Output the [X, Y] coordinate of the center of the cell containing the given text.  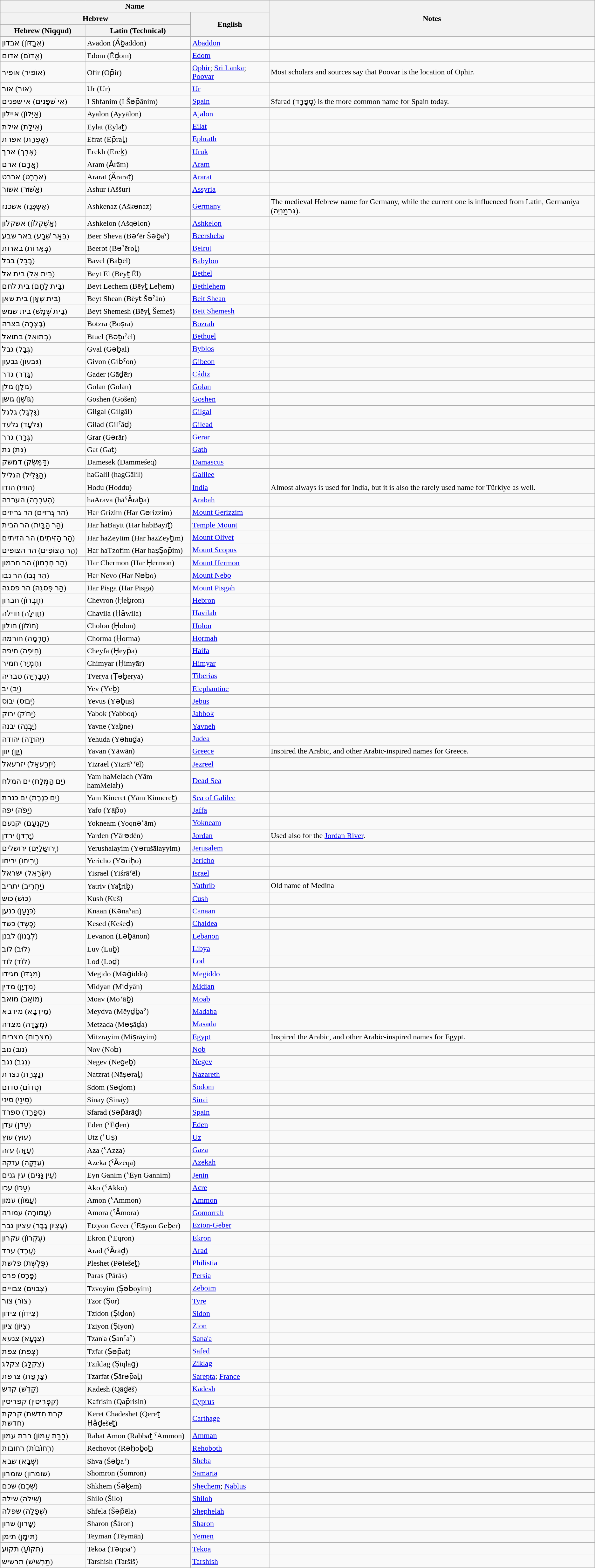
Assyria [230, 189]
Beersheba [230, 236]
אֱדוֹם) אדום) [43, 55]
נָצְרַת) נצרת) [43, 1074]
Israel [230, 873]
אֲרָם) ארם) [43, 164]
Sharon (Šāron) [138, 1524]
Shfela (Šəp̄ēla) [138, 1511]
שִׁילֹה) שילה) [43, 1499]
Tekoa [230, 1549]
נֶגֶב) נגב) [43, 1062]
Moav (Moˀāḇ) [138, 999]
Latin (Technical) [138, 31]
Etzyon Gever (ˁEṣyon Geḇer) [138, 1225]
Har haZeytim (Har hazZeyṯim) [138, 538]
רַבַּת עַמּוֹן) רבת עמון) [43, 1436]
שָׁרוֹן) שרון) [43, 1524]
Yizrael (Yizrāˁˀēl) [138, 764]
תֵּימָן) תימן) [43, 1536]
שׁוֹמרוֹן) שומרון) [43, 1473]
סִינַי) סיני) [43, 1100]
Tziklag (Ṣiqlaḡ) [138, 1364]
Yokneam (Yoqnəˁām) [138, 823]
מִצְרָיִם) מצרים) [43, 1037]
עַזָּה) עזה) [43, 1150]
India [230, 487]
Masada [230, 1024]
עֵין גַּנִּים) עין גנים) [43, 1175]
יָוָן) יוון) [43, 751]
הַר הַזֵּיתִים) הר הזיתים) [43, 538]
הודּוּ) הודו) [43, 487]
Mount Hermon [230, 563]
Arabah [230, 500]
Inspired the Arabic, and other Arabic-inspired names for Egypt. [432, 1037]
Megiddo [230, 974]
עֲזֵקָה) עזקה) [43, 1162]
שְׁפֵלָה) שפלה) [43, 1511]
Ur (Ur) [138, 89]
Shephelah [230, 1511]
Goshen (Gošen) [138, 399]
Amon (ˁAmmon) [138, 1200]
Shilo (Šilo) [138, 1499]
Acre [230, 1188]
Cheyfa (Ḥeyp̄a) [138, 651]
Shiloh [230, 1499]
מֵידְבָא) מידבא) [43, 1012]
Yam Kineret (Yām Kinnereṯ) [138, 798]
Beyt El (Bēyṯ Ēl) [138, 273]
Negev [230, 1062]
גַּת) גת) [43, 450]
Gilead [230, 424]
Sidon [230, 1313]
Ur [230, 89]
אֵילַת) אילת) [43, 127]
The medieval Hebrew name for Germany, while the current one is influenced from Latin, Germaniya (גֶּרְמַנְיָה). [432, 206]
יְרוּשָלַיִּם) ירושלים) [43, 848]
Gilad (Gilˁāḏ) [138, 424]
גִּלעָד) גלעד) [43, 424]
Tiberias [230, 676]
Yehuda (Yəhuḏa) [138, 739]
Beer Sheva (Bəˀēr Šəḇaˁ) [138, 236]
Jerusalem [230, 848]
Natzrat (Nāṣəraṯ) [138, 1074]
Mount Scopus [230, 550]
פְּלֶשֶׁת) פלשת) [43, 1263]
Beit Shemesh [230, 311]
Har Nevo (Har Nəḇo) [138, 575]
Utz (ˁUṣ) [138, 1137]
אַיָּלוֹן) איילון) [43, 114]
Jebus [230, 701]
Yericho (Yəriḥo) [138, 861]
Kafrisin (Qap̄risin) [138, 1401]
Yathrib [230, 886]
Jabbok [230, 714]
Btuel (Bəṯuˀēl) [138, 336]
Eilat [230, 127]
יָם הַמֶּלַח) ים המלח) [43, 781]
צִקְלַג) צקלג) [43, 1364]
Lod (Loḏ) [138, 961]
Uruk [230, 152]
Beyt Shean (Bēyṯ Šəˀān) [138, 299]
Tzan'a (Ṣanˁaˀ) [138, 1338]
Tzfat (Ṣəp̄aṯ) [138, 1351]
Ashkelon [230, 223]
בֵּית שְׁאָן) בית שאן) [43, 299]
יְהוּדָה) יהודה) [43, 739]
Ararat (Ǎraraṭ) [138, 177]
אֶרֶך) ארך) [43, 152]
Nob [230, 1049]
Canaan [230, 911]
Shomron (Šomron) [138, 1473]
Damesek (Dammeśeq) [138, 462]
Hebron [230, 601]
עוּץ) עוץ) [43, 1137]
חֲוִילָה) חוילה) [43, 613]
Damascus [230, 462]
Amora (ˁǍmora) [138, 1213]
יָפֹה) יפה) [43, 810]
Rehoboth [230, 1448]
Zion [230, 1326]
Tziyon (Ṣiyon) [138, 1326]
חֵיפָה) חיפה) [43, 651]
יַבְנֶה) יבנה) [43, 726]
אֲבַדּוֹן) אבדון) [43, 43]
בֵּית לֶחֶם) בית לחם) [43, 286]
בְּתוּאֵל) בתואל) [43, 336]
Eyn Ganim (ˁĒyn Gannim) [138, 1175]
Ashkenaz (Aškənaz) [138, 206]
English [230, 24]
לוּב) לוב) [43, 949]
Eylat (Ēylaṯ) [138, 127]
Kadesh (Qāḏēš) [138, 1389]
Holon [230, 626]
Ophir; Sri Lanka; Poovar [230, 72]
Himyar [230, 663]
שְׁבָא) שבא) [43, 1461]
Chaldea [230, 924]
Lebanon [230, 936]
גָּדֵר) גדר) [43, 374]
Bethel [230, 273]
Ashkelon (Ašqəlon) [138, 223]
אוֹפִיר) אופיר) [43, 72]
יַבּוֹק) יבוק) [43, 714]
Botzra (Boṣra) [138, 324]
Sharon [230, 1524]
עֵדֶן) עדן) [43, 1125]
Safed [230, 1351]
Beerot (Bəˀēroṯ) [138, 248]
Almost always is used for India, but it is also the rarely used name for Türkiye as well. [432, 487]
עֶצְיוֹן גֶּבֶר) עציון גבר) [43, 1225]
Yavneh [230, 726]
Aram (Ǎrām) [138, 164]
Kesed (Keśeḏ) [138, 924]
אִי שׁפָנִים) אי שפנים) [43, 101]
Mount Gerizzim [230, 512]
Beyt Lechem (Bēyṯ Leḥem) [138, 286]
Erekh (Ereḵ) [138, 152]
Shva (Šəḇaˀ) [138, 1461]
בְּאֵר שֶׁבַע) באר שבע) [43, 236]
הַר פִּסְגָה) הר פסגה) [43, 588]
Shechem; Nablus [230, 1486]
Judea [230, 739]
Ephrath [230, 139]
Edom (Ěḏom) [138, 55]
Cádiz [230, 374]
כֶּשֶׂד) כשד) [43, 924]
פָּרָס) פרס) [43, 1276]
Tekoa (Təqoaˁ) [138, 1549]
Yevus (Yəḇus) [138, 701]
Yafo (Yāp̄o) [138, 810]
Cush [230, 898]
צִידוֹן) צידון) [43, 1313]
Goshen [230, 399]
חִמְיָר) חמיר) [43, 663]
Lod [230, 961]
Ekron [230, 1238]
Persia [230, 1276]
Levanon (Ləḇānon) [138, 936]
Ofir (Op̄ir) [138, 72]
Bavel (Bāḇēl) [138, 261]
אַשּׁוּר) אשור) [43, 189]
Yavne (Yaḇne) [138, 726]
בָּצְרָה) בצרה) [43, 324]
עַמּוֹן) עמון) [43, 1200]
נוֹב) נוב) [43, 1049]
גִּלְגָּל) גלגל) [43, 412]
Philistia [230, 1263]
Cholon (Ḥolon) [138, 626]
רְחוֹבוֹת) רחובות) [43, 1448]
כְּנַעַן) כנען) [43, 911]
סְפָרָד) ספרד) [43, 1112]
Sea of Galilee [230, 798]
Used also for the Jordan River. [432, 836]
הַגָּלִיל) הגליל) [43, 475]
Hebrew (Niqqud) [43, 31]
Aram [230, 164]
Yerushalayim (Yərušālayyim) [138, 848]
גִּבעוֹן) גבעון) [43, 361]
Ajalon [230, 114]
Elephantine [230, 689]
Cyprus [230, 1401]
Eden [230, 1125]
Bethlehem [230, 286]
Metzada (Məṣāḏa) [138, 1024]
Bethuel [230, 336]
Sdom (Səḏom) [138, 1087]
Sheba [230, 1461]
צְפַת) צפת) [43, 1351]
Amman [230, 1436]
Nazareth [230, 1074]
Jenin [230, 1175]
Efrat (Ep̄raṯ) [138, 139]
הַר גְּרִזִּים) הר גריזים) [43, 512]
בָּבֵל) בבל) [43, 261]
צָרְפַת) צרפת) [43, 1376]
Sarepta; France [230, 1376]
Madaba [230, 1012]
Yam haMelach (Yām hamMelaḥ) [138, 781]
מִדְיָן) מדין) [43, 986]
Ekron (ˁEqron) [138, 1238]
Libya [230, 949]
עַכּוֹ) עכו) [43, 1188]
Tzarfat (Ṣārəp̄aṯ) [138, 1376]
Chevron (Ḥeḇron) [138, 601]
יַם כִּנֶּרֶת) ים כנרת) [43, 798]
Egypt [230, 1037]
Ezion-Geber [230, 1225]
עֶקְרוֹן) עקרון) [43, 1238]
Tarshish (Taršiš) [138, 1561]
Eden (ˁĒḏen) [138, 1125]
Yarden (Yārədēn) [138, 836]
Azekah [230, 1162]
Paras (Pārās) [138, 1276]
Kadesh [230, 1389]
Har Grizim (Har Gərizzim) [138, 512]
Yev (Yēḇ) [138, 689]
Knaan (Kənaˁan) [138, 911]
צַנְעָא) צנעא) [43, 1338]
Rabat Amon (Rabbaṯ ˁAmmon) [138, 1436]
Greece [230, 751]
Nov (Noḇ) [138, 1049]
יָקְנְעָם) יקנעם) [43, 823]
תַּרְשִׁישׁ) תרשיש) [43, 1561]
haGalil (hagGālil) [138, 475]
תְּקוֹעַ) תקוע) [43, 1549]
Chavila (Ḥǎwila) [138, 613]
יָרְדֵּן) ירדן) [43, 836]
אֲרָרָט) אררט) [43, 177]
Sfarad (Səp̄ārāḏ) [138, 1112]
עֲרָד) ערד) [43, 1250]
Ammon [230, 1200]
Sfarad (סְפָרָד) is the more common name for Spain today. [432, 101]
שְׁכֶם) שכם) [43, 1486]
Mount Nebo [230, 575]
Meydva (Mēyḏḇaˀ) [138, 1012]
Tzidon (Ṣiḏon) [138, 1313]
Gader (Gāḏēr) [138, 374]
Mount Pisgah [230, 588]
Megido (Məḡiddo) [138, 974]
Beirut [230, 248]
אַשְׁכְּנַז) אשכנז) [43, 206]
Sodom [230, 1087]
Havilah [230, 613]
Dead Sea [230, 781]
גּוֹלָן) גולן) [43, 387]
אַשְׁקְלוֹן) אשקלון) [43, 223]
Moab [230, 999]
בְּאֵרוֹת) בארות) [43, 248]
Jericho [230, 861]
צְבוֹיִּם) צבויים) [43, 1288]
הָעֲרָבָה) הערבה) [43, 500]
יְרִיחוֹ) יריחו) [43, 861]
Beit Shean [230, 299]
Yavan (Yāwān) [138, 751]
צוֹר) צור) [43, 1301]
עֲמוֹרָה) עמורה) [43, 1213]
Shkhem (Šəḵem) [138, 1486]
Midyan (Miḏyān) [138, 986]
חֶבְרוֹן) חברון) [43, 601]
Tyre [230, 1301]
Gaza [230, 1150]
Haifa [230, 651]
Inspired the Arabic, and other Arabic-inspired names for Greece. [432, 751]
haArava (hāˁǍrāḇa) [138, 500]
הַר נְבוֹ) הר נבו) [43, 575]
Sinai [230, 1100]
קָדֵשׁ) קדש) [43, 1389]
Tverya (Ṭəḇerya) [138, 676]
Gath [230, 450]
Sana'a [230, 1338]
Ako (ˁAkko) [138, 1188]
Yemen [230, 1536]
Edom [230, 55]
הַר הַבַּיִת) הר הבית) [43, 525]
הַר הַצּוֹפִים) הר הצופים) [43, 550]
Keret Chadeshet (Qereṯ Ḥǎḏešeṯ) [138, 1419]
Jezreel [230, 764]
יַתְרִיב) יתריב) [43, 886]
Hebrew [95, 18]
Har haBayit (Har habBayiṯ) [138, 525]
גּוֹשֶׁן) גושן) [43, 399]
Yatriv (Yaṯriḇ) [138, 886]
Gval (Gəḇal) [138, 349]
Name [135, 6]
Ararat [230, 177]
Azeka (ˁǍzēqa) [138, 1162]
Rechovot (Rəḥoḇoṯ) [138, 1448]
אוּר) אור) [43, 89]
Germany [230, 206]
Carthage [230, 1419]
Babylon [230, 261]
חוֹלוֹן) חולון) [43, 626]
Sinay (Sinay) [138, 1100]
לְבָנוֹן) לבנן) [43, 936]
Beyt Shemesh (Bēyṯ Šemeš) [138, 311]
Jaffa [230, 810]
לוֹד) לוד) [43, 961]
Negev (Neḡeḇ) [138, 1062]
כּוּשׁ) כוש) [43, 898]
Ziklag [230, 1364]
מְגִדּוֹ) מגידו) [43, 974]
Teyman (Tēymān) [138, 1536]
Tzor (Ṣor) [138, 1301]
Hormah [230, 638]
Har Pisga (Har Pisga) [138, 588]
חָרְמָה) חורמה) [43, 638]
Jordan [230, 836]
Gilgal [230, 412]
יִשְׂרָאֵל) ישראל) [43, 873]
Notes [432, 18]
Byblos [230, 349]
Har haTzofim (Har haṣṢop̄im) [138, 550]
Tarshish [230, 1561]
Tzvoyim (Ṣəḇoyim) [138, 1288]
Temple Mount [230, 525]
מְצָדָה) מצדה) [43, 1024]
יִזְרָעאֵל) יזרעאל) [43, 764]
גְּרָר) גרר) [43, 437]
קַפְרִיסִין) קפריסין) [43, 1401]
Golan (Golān) [138, 387]
יֵב) יב) [43, 689]
גְּבַל) גבל) [43, 349]
Avadon (Ǎḇaddon) [138, 43]
Abaddon [230, 43]
I Shfanim (I Šəp̄ānim) [138, 101]
Gerar [230, 437]
Golan [230, 387]
Mount Olivet [230, 538]
Har Chermon (Har Ḥermon) [138, 563]
Givon (Giḇˁon) [138, 361]
Chimyar (Ḥimyār) [138, 663]
Most scholars and sources say that Poovar is the location of Ophir. [432, 72]
Kush (Kuš) [138, 898]
Gat (Gaṯ) [138, 450]
Hodu (Hoddu) [138, 487]
Bozrah [230, 324]
בֵּית אֵל) בית אל) [43, 273]
Samaria [230, 1473]
Yabok (Yabboq) [138, 714]
Luv (Luḇ) [138, 949]
אֶפְרַת) אפרת) [43, 139]
Zeboim [230, 1288]
יְבוּס) יבוס) [43, 701]
Gilgal (Gilgāl) [138, 412]
Gibeon [230, 361]
Chorma (Ḥorma) [138, 638]
Galilee [230, 475]
טְבֶרְיָה) טבריה) [43, 676]
Old name of Medina [432, 886]
Mitzrayim (Miṣrāyim) [138, 1037]
Gomorrah [230, 1213]
Midian [230, 986]
Arad (ˁǍrāḏ) [138, 1250]
Pleshet (Pəlešeṯ) [138, 1263]
מוֹאָב) מואב) [43, 999]
בֵּית שֶׁמֶשׁ) בית שמש) [43, 311]
קֶרֶת חֲדֶשֶׁת) קרקת חדשת) [43, 1419]
צִיּוֹן) ציון) [43, 1326]
Ashur (Aššur) [138, 189]
סְדוֹם) סדום) [43, 1087]
Arad [230, 1250]
Yokneam [230, 823]
Yisrael (Yiśrāˀēl) [138, 873]
Grar (Gərār) [138, 437]
הַר חֶרְמוֹן) הר חרמון) [43, 563]
דַּמֶּשֶׂק) דמשק) [43, 462]
Aza (ˁAzza) [138, 1150]
Ayalon (Ayyālon) [138, 114]
Uz [230, 1137]
